Provide the [X, Y] coordinate of the cell's center where the given text is located.  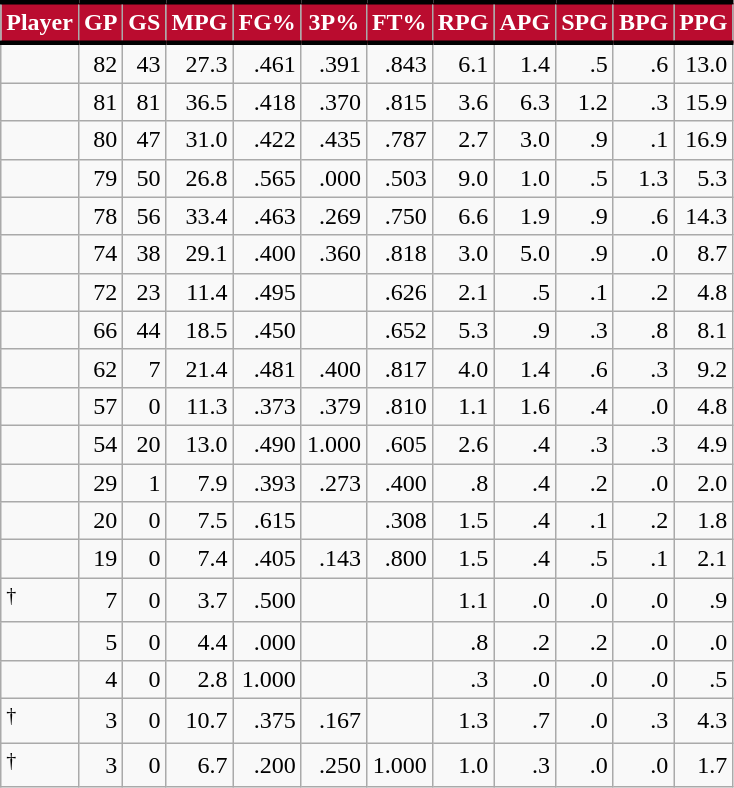
27.3 [200, 63]
.652 [399, 330]
18.5 [200, 330]
72 [100, 292]
8.1 [704, 330]
.422 [267, 140]
2.0 [704, 483]
.500 [267, 600]
.843 [399, 63]
APG [525, 22]
2.8 [200, 679]
57 [100, 406]
.435 [334, 140]
.495 [267, 292]
.787 [399, 140]
11.4 [200, 292]
.565 [267, 178]
PPG [704, 22]
6.3 [525, 102]
19 [100, 559]
38 [144, 254]
1.2 [585, 102]
RPG [463, 22]
.481 [267, 368]
79 [100, 178]
7.4 [200, 559]
43 [144, 63]
Player [40, 22]
4.3 [704, 720]
GP [100, 22]
BPG [643, 22]
1.6 [525, 406]
54 [100, 444]
4 [100, 679]
1.8 [704, 521]
.379 [334, 406]
.200 [267, 766]
82 [100, 63]
2.7 [463, 140]
11.3 [200, 406]
36.5 [200, 102]
23 [144, 292]
62 [100, 368]
4.4 [200, 641]
.450 [267, 330]
50 [144, 178]
15.9 [704, 102]
4.9 [704, 444]
.418 [267, 102]
33.4 [200, 216]
1 [144, 483]
26.8 [200, 178]
.490 [267, 444]
31.0 [200, 140]
5 [100, 641]
.167 [334, 720]
.810 [399, 406]
.7 [525, 720]
6.7 [200, 766]
.817 [399, 368]
1.9 [525, 216]
.626 [399, 292]
1.7 [704, 766]
2.6 [463, 444]
.370 [334, 102]
78 [100, 216]
.818 [399, 254]
.143 [334, 559]
3P% [334, 22]
6.6 [463, 216]
.815 [399, 102]
.750 [399, 216]
3.6 [463, 102]
7.5 [200, 521]
80 [100, 140]
29 [100, 483]
.605 [399, 444]
21.4 [200, 368]
.269 [334, 216]
.461 [267, 63]
14.3 [704, 216]
44 [144, 330]
16.9 [704, 140]
5.0 [525, 254]
.393 [267, 483]
SPG [585, 22]
.503 [399, 178]
.360 [334, 254]
.373 [267, 406]
66 [100, 330]
6.1 [463, 63]
9.2 [704, 368]
10.7 [200, 720]
FG% [267, 22]
74 [100, 254]
.308 [399, 521]
.273 [334, 483]
.800 [399, 559]
47 [144, 140]
56 [144, 216]
7.9 [200, 483]
.375 [267, 720]
.615 [267, 521]
29.1 [200, 254]
.405 [267, 559]
.250 [334, 766]
9.0 [463, 178]
8.7 [704, 254]
FT% [399, 22]
MPG [200, 22]
.391 [334, 63]
.463 [267, 216]
GS [144, 22]
3.7 [200, 600]
4.0 [463, 368]
